Capture the cell that displays the provided text and extract its [X, Y] central coordinate. 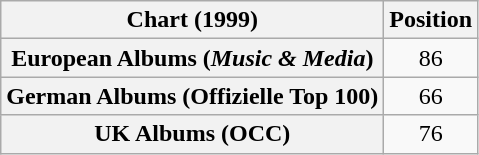
76 [431, 134]
86 [431, 58]
European Albums (Music & Media) [192, 58]
66 [431, 96]
UK Albums (OCC) [192, 134]
Chart (1999) [192, 20]
German Albums (Offizielle Top 100) [192, 96]
Position [431, 20]
